Locate the cell with the specified text and output its (x, y) center coordinate. 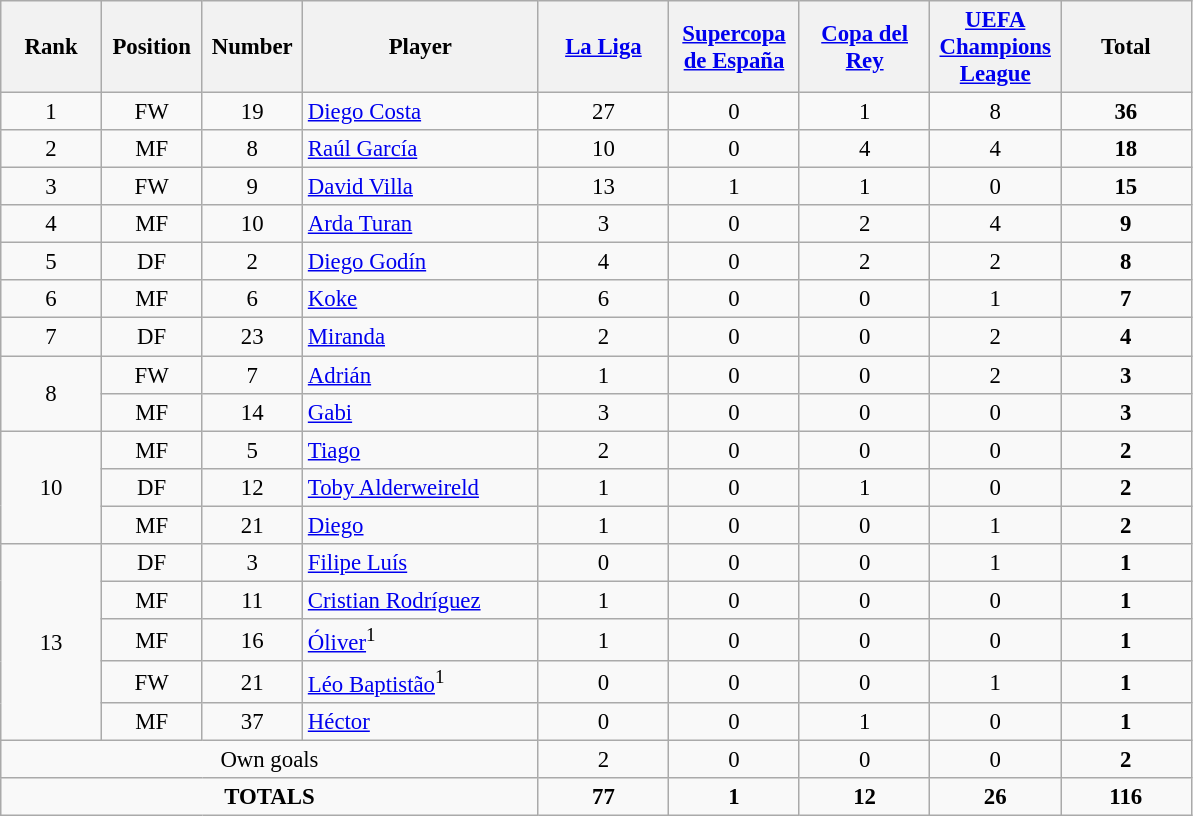
77 (604, 797)
116 (1126, 797)
Cristian Rodríguez (421, 600)
Number (252, 47)
Own goals (270, 760)
11 (252, 600)
16 (252, 640)
Diego Godín (421, 262)
Koke (421, 299)
Diego (421, 525)
Adrián (421, 375)
UEFA Champions League (996, 47)
Óliver1 (421, 640)
Miranda (421, 337)
Total (1126, 47)
Position (152, 47)
36 (1126, 112)
26 (996, 797)
37 (252, 722)
Raúl García (421, 149)
Player (421, 47)
Rank (52, 47)
14 (252, 412)
Arda Turan (421, 224)
27 (604, 112)
18 (1126, 149)
15 (1126, 187)
Filipe Luís (421, 563)
David Villa (421, 187)
Léo Baptistão1 (421, 682)
19 (252, 112)
Copa del Rey (864, 47)
23 (252, 337)
Toby Alderweireld (421, 487)
Diego Costa (421, 112)
Héctor (421, 722)
Tiago (421, 450)
La Liga (604, 47)
TOTALS (270, 797)
Supercopa de España (734, 47)
Gabi (421, 412)
